Identify which cell holds the provided text, then report its [x, y] central coordinate. 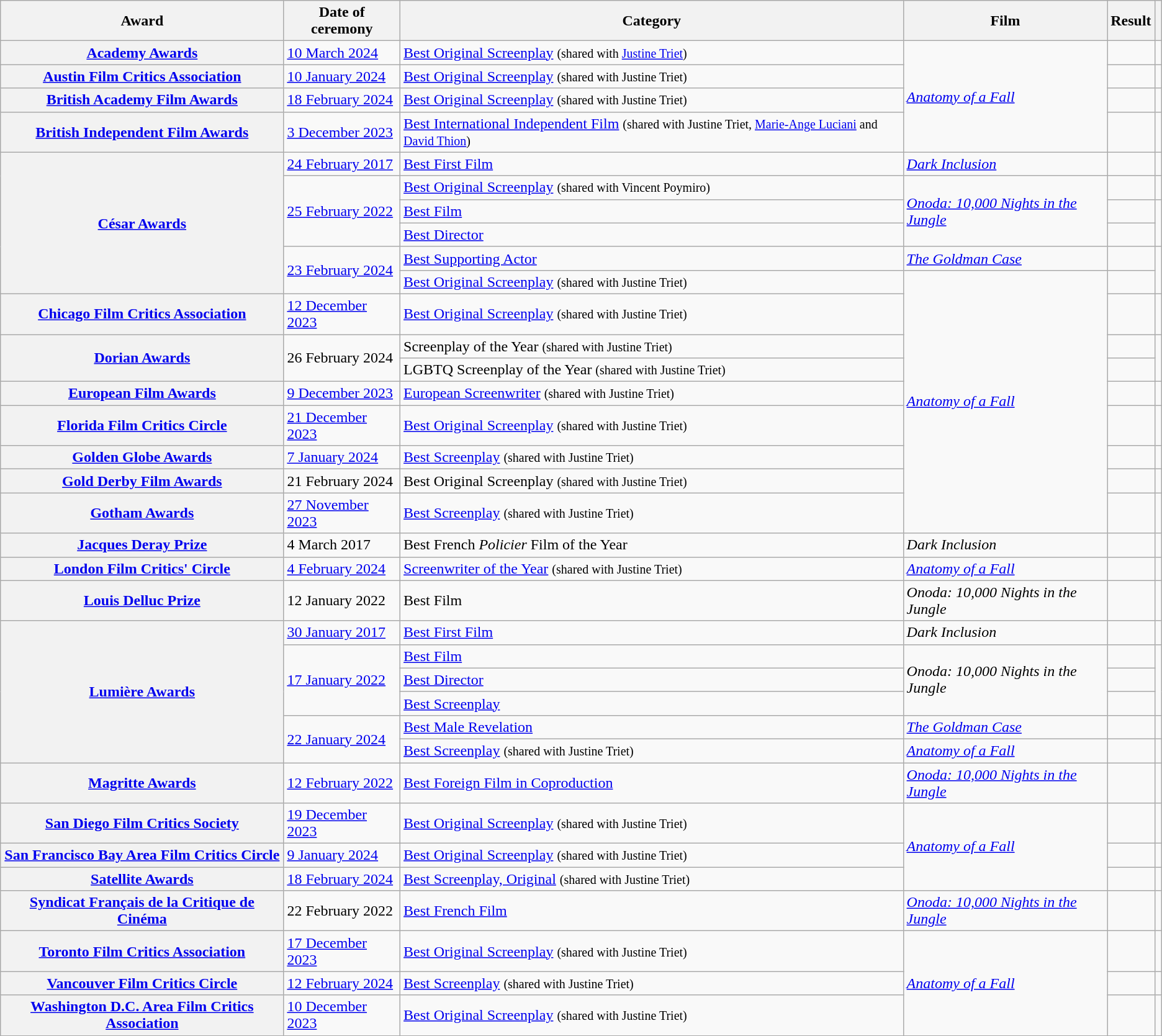
Best Supporting Actor [652, 258]
10 March 2024 [342, 53]
12 February 2022 [342, 782]
Film [1006, 21]
17 December 2023 [342, 951]
9 January 2024 [342, 855]
24 February 2017 [342, 164]
26 February 2024 [342, 358]
Best International Independent Film (shared with Justine Triet, Marie-Ange Luciani and David Thion) [652, 132]
Dorian Awards [142, 358]
Florida Film Critics Circle [142, 426]
12 January 2022 [342, 601]
San Francisco Bay Area Film Critics Circle [142, 855]
Gotham Awards [142, 513]
21 December 2023 [342, 426]
Best French Policier Film of the Year [652, 545]
Result [1131, 21]
22 January 2024 [342, 739]
Satellite Awards [142, 879]
Date of ceremony [342, 21]
21 February 2024 [342, 481]
7 January 2024 [342, 457]
Best French Film [652, 911]
British Independent Film Awards [142, 132]
17 January 2022 [342, 680]
Jacques Deray Prize [142, 545]
23 February 2024 [342, 270]
Lumière Awards [142, 691]
LGBTQ Screenplay of the Year (shared with Justine Triet) [652, 370]
30 January 2017 [342, 633]
10 December 2023 [342, 1016]
Golden Globe Awards [142, 457]
Louis Delluc Prize [142, 601]
27 November 2023 [342, 513]
Austin Film Critics Association [142, 76]
Screenplay of the Year (shared with Justine Triet) [652, 346]
Washington D.C. Area Film Critics Association [142, 1016]
22 February 2022 [342, 911]
25 February 2022 [342, 211]
10 January 2024 [342, 76]
Best Screenplay, Original (shared with Justine Triet) [652, 879]
Chicago Film Critics Association [142, 314]
Best Male Revelation [652, 727]
Vancouver Film Critics Circle [142, 983]
19 December 2023 [342, 823]
San Diego Film Critics Society [142, 823]
12 December 2023 [342, 314]
César Awards [142, 223]
Gold Derby Film Awards [142, 481]
Best Screenplay [652, 703]
Academy Awards [142, 53]
Screenwriter of the Year (shared with Justine Triet) [652, 569]
3 December 2023 [342, 132]
Toronto Film Critics Association [142, 951]
British Academy Film Awards [142, 100]
4 March 2017 [342, 545]
European Screenwriter (shared with Justine Triet) [652, 394]
Category [652, 21]
Magritte Awards [142, 782]
9 December 2023 [342, 394]
4 February 2024 [342, 569]
Award [142, 21]
London Film Critics' Circle [142, 569]
Best Original Screenplay (shared with Vincent Poymiro) [652, 187]
Best Foreign Film in Coproduction [652, 782]
Syndicat Français de la Critique de Cinéma [142, 911]
European Film Awards [142, 394]
12 February 2024 [342, 983]
